Identify which cell holds the provided text, then report its (x, y) central coordinate. 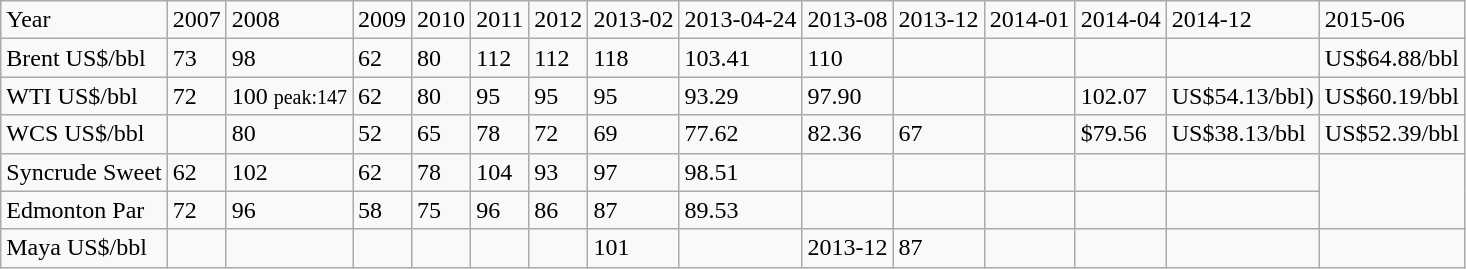
2013-08 (848, 20)
2010 (442, 20)
Edmonton Par (84, 210)
97.90 (848, 96)
2007 (196, 20)
WTI US$/bbl (84, 96)
104 (500, 172)
118 (634, 58)
103.41 (740, 58)
98.51 (740, 172)
58 (382, 210)
2014-04 (1120, 20)
US$52.39/bbl (1392, 134)
2013-04-24 (740, 20)
77.62 (740, 134)
52 (382, 134)
98 (289, 58)
75 (442, 210)
93 (558, 172)
65 (442, 134)
US$38.13/bbl (1242, 134)
82.36 (848, 134)
2013-02 (634, 20)
WCS US$/bbl (84, 134)
67 (938, 134)
2014-01 (1030, 20)
Brent US$/bbl (84, 58)
2012 (558, 20)
2009 (382, 20)
110 (848, 58)
2015-06 (1392, 20)
73 (196, 58)
2014-12 (1242, 20)
2011 (500, 20)
102 (289, 172)
US$64.88/bbl (1392, 58)
101 (634, 248)
2008 (289, 20)
69 (634, 134)
100 peak:147 (289, 96)
102.07 (1120, 96)
$79.56 (1120, 134)
97 (634, 172)
86 (558, 210)
93.29 (740, 96)
Syncrude Sweet (84, 172)
89.53 (740, 210)
Maya US$/bbl (84, 248)
Year (84, 20)
US$54.13/bbl) (1242, 96)
US$60.19/bbl (1392, 96)
